Return the [x, y] coordinate for the center point of the cell that contains the specified text.  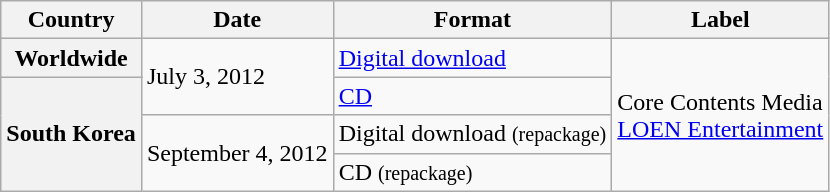
CD (repackage) [472, 172]
CD [472, 96]
Worldwide [72, 58]
Digital download (repackage) [472, 134]
Format [472, 20]
South Korea [72, 134]
Country [72, 20]
September 4, 2012 [237, 153]
July 3, 2012 [237, 77]
Core Contents MediaLOEN Entertainment [720, 115]
Digital download [472, 58]
Label [720, 20]
Date [237, 20]
